Provide the (X, Y) coordinate of the cell's center where the given text is located.  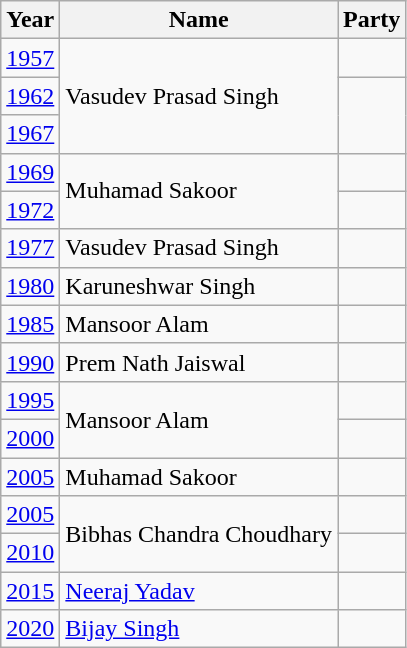
1972 (30, 210)
2020 (30, 629)
1969 (30, 172)
Name (199, 20)
1977 (30, 248)
1957 (30, 58)
1980 (30, 286)
Prem Nath Jaiswal (199, 362)
Bijay Singh (199, 629)
Party (372, 20)
1967 (30, 134)
1995 (30, 400)
2000 (30, 438)
1990 (30, 362)
2015 (30, 591)
1962 (30, 96)
Year (30, 20)
Karuneshwar Singh (199, 286)
Neeraj Yadav (199, 591)
Bibhas Chandra Choudhary (199, 534)
1985 (30, 324)
2010 (30, 553)
